Find where the given text appears and provide that cell's center as [X, Y] coordinate. 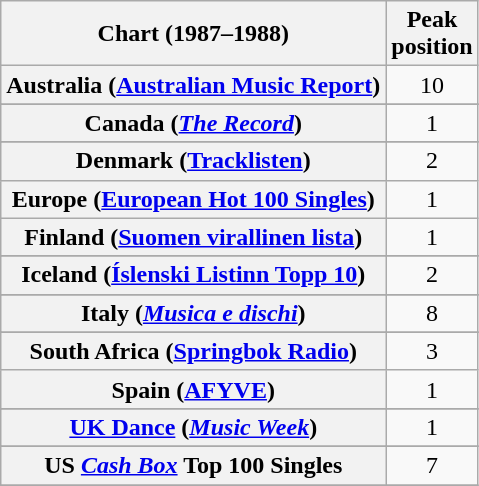
US Cash Box Top 100 Singles [194, 465]
UK Dance (Music Week) [194, 427]
Australia (Australian Music Report) [194, 85]
3 [432, 351]
Spain (AFYVE) [194, 389]
Iceland (Íslenski Listinn Topp 10) [194, 275]
Peakposition [432, 34]
7 [432, 465]
8 [432, 313]
Canada (The Record) [194, 123]
Italy (Musica e dischi) [194, 313]
Denmark (Tracklisten) [194, 161]
Finland (Suomen virallinen lista) [194, 237]
South Africa (Springbok Radio) [194, 351]
10 [432, 85]
Chart (1987–1988) [194, 34]
Europe (European Hot 100 Singles) [194, 199]
